Determine the (X, Y) coordinate at the center of the cell enclosing the given text.  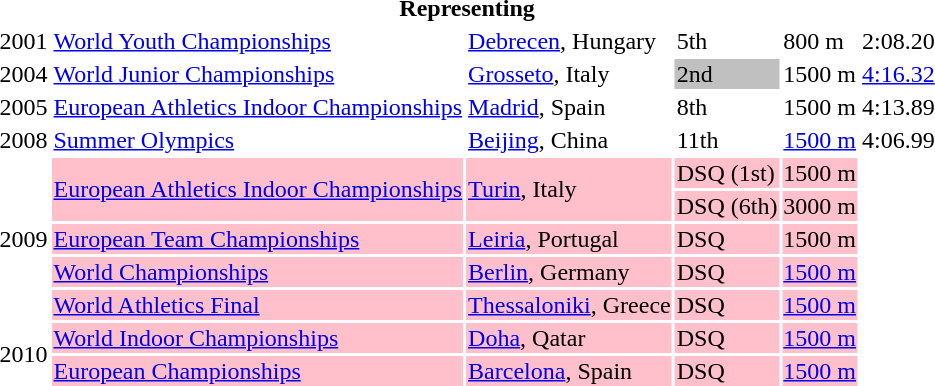
World Championships (258, 272)
DSQ (6th) (727, 206)
Doha, Qatar (570, 338)
Beijing, China (570, 140)
European Team Championships (258, 239)
Grosseto, Italy (570, 74)
5th (727, 41)
2nd (727, 74)
World Indoor Championships (258, 338)
European Championships (258, 371)
World Athletics Final (258, 305)
Leiria, Portugal (570, 239)
Thessaloniki, Greece (570, 305)
Madrid, Spain (570, 107)
Turin, Italy (570, 190)
8th (727, 107)
800 m (820, 41)
3000 m (820, 206)
Debrecen, Hungary (570, 41)
Barcelona, Spain (570, 371)
World Junior Championships (258, 74)
World Youth Championships (258, 41)
DSQ (1st) (727, 173)
Berlin, Germany (570, 272)
Summer Olympics (258, 140)
11th (727, 140)
